Search for the cell housing the specified text and yield its (x, y) center coordinate. 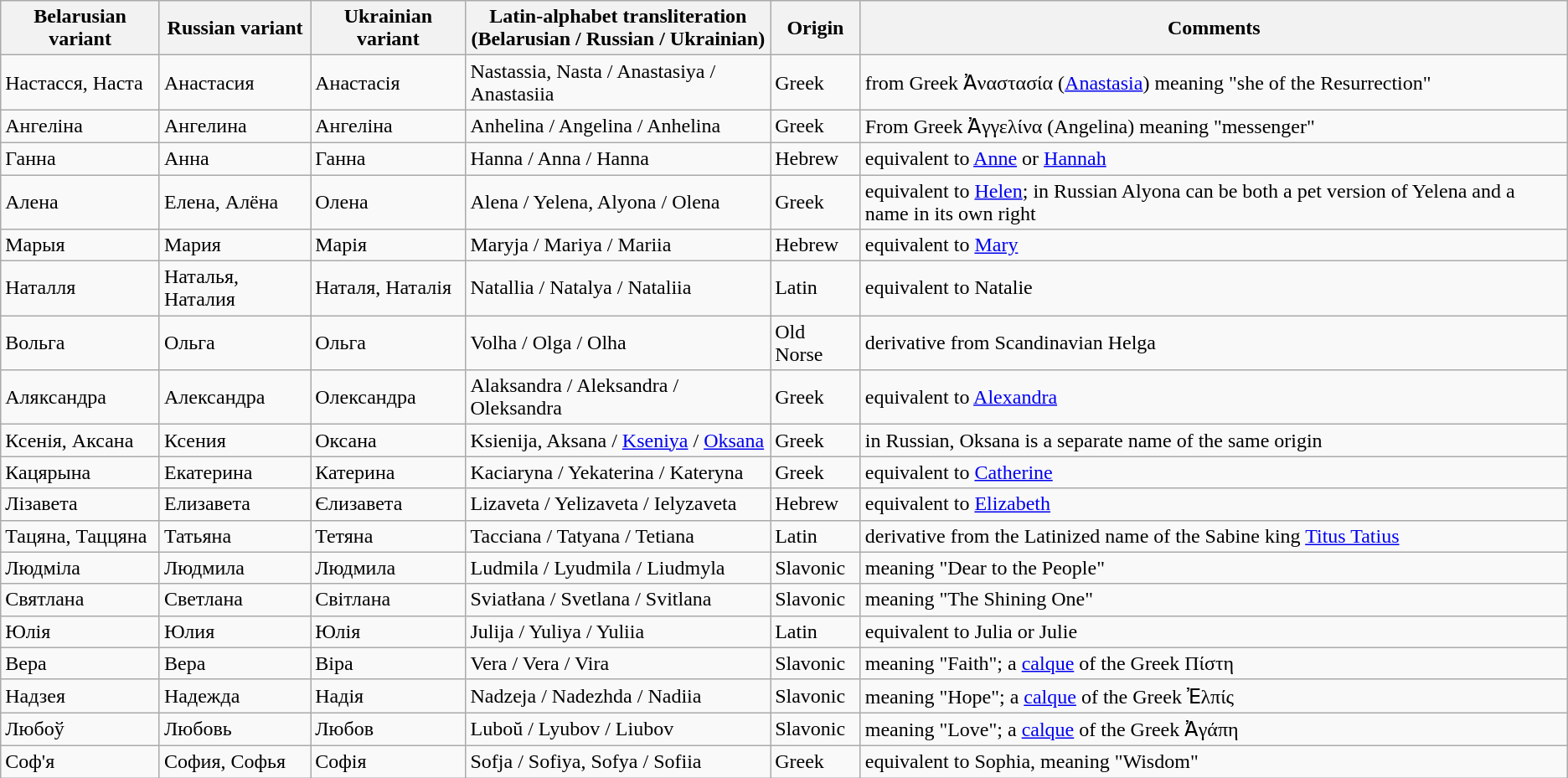
Наталля (80, 288)
Алена (80, 201)
from Greek Ἀναστασία (Anastasia) meaning "she of the Resurrection" (1214, 82)
Hanna / Anna / Hanna (618, 158)
Sviatłana / Svetlana / Svitlana (618, 600)
meaning "Faith"; a calque of the Greek Πίστη (1214, 663)
Светлана (235, 600)
meaning "Dear to the People" (1214, 568)
equivalent to Catherine (1214, 472)
Елизавета (235, 504)
equivalent to Elizabeth (1214, 504)
Катерина (389, 472)
equivalent to Alexandra (1214, 397)
Анастасія (389, 82)
equivalent to Julia or Julie (1214, 631)
equivalent to Anne or Hannah (1214, 158)
Надія (389, 696)
София, Софья (235, 761)
Ксения (235, 441)
Єлизавета (389, 504)
Comments (1214, 28)
Тацяна, Таццяна (80, 536)
derivative from the Latinized name of the Sabine king Titus Tatius (1214, 536)
Світлана (389, 600)
Kaciaryna / Yekaterina / Kateryna (618, 472)
Олександра (389, 397)
Sofja / Sofiya, Sofya / Sofiia (618, 761)
Соф'я (80, 761)
Любовь (235, 729)
Luboŭ / Lyubov / Liubоv (618, 729)
From Greek Ἀγγελίνα (Angelina) meaning "messenger" (1214, 126)
Настасся, Наста (80, 82)
in Russian, Oksana is a separate name of the same origin (1214, 441)
Natallia / Natalya / Nataliia (618, 288)
Марыя (80, 245)
Аляксандра (80, 397)
Origin (816, 28)
Кацярына (80, 472)
Alena / Yelena, Alyona / Olena (618, 201)
derivative from Scandinavian Helga (1214, 343)
Вольга (80, 343)
Тетяна (389, 536)
Old Norse (816, 343)
Екатерина (235, 472)
Ангелина (235, 126)
Марія (389, 245)
Юлия (235, 631)
Святлана (80, 600)
Volha / Olga / Olha (618, 343)
Lizaveta / Yelizaveta / Ielyzaveta (618, 504)
Надежда (235, 696)
Belarusian variant (80, 28)
Лізавета (80, 504)
Nadzeja / Nadezhda / Nadiia (618, 696)
Любоў (80, 729)
Maryja / Mariya / Mariia (618, 245)
Nastassia, Nasta / Anastasiya / Anastasiia (618, 82)
Надзея (80, 696)
Russian variant (235, 28)
Vera / Vera / Vira (618, 663)
Julija / Yuliya / Yuliia (618, 631)
meaning "The Shining One" (1214, 600)
Alaksandra / Aleksandra / Oleksandra (618, 397)
Anhelina / Angelina / Anhelina (618, 126)
Александра (235, 397)
Елена, Алёна (235, 201)
Tacciana / Tatyana / Tetiana (618, 536)
Ксенія, Аксана (80, 441)
Наталья, Наталия (235, 288)
Татьяна (235, 536)
Оксана (389, 441)
equivalent to Helen; in Russian Alyona can be both a pet version of Yelena and a name in its own right (1214, 201)
Любов (389, 729)
Ksienija, Aksana / Kseniya / Oksana (618, 441)
meaning "Love"; a calque of the Greek Ἀγάπη (1214, 729)
Анастасия (235, 82)
Мария (235, 245)
Oленa (389, 201)
equivalent to Sophia, meaning "Wisdom" (1214, 761)
equivalent to Natalie (1214, 288)
Latin-alphabet transliteration (Belarusian / Russian / Ukrainian) (618, 28)
Ukrainian variant (389, 28)
Людміла (80, 568)
equivalent to Mary (1214, 245)
Софія (389, 761)
meaning "Hope"; a calque of the Greek Ἐλπίς (1214, 696)
Анна (235, 158)
Ludmila / Lyudmila / Liudmyla (618, 568)
Наталя, Наталія (389, 288)
Віра (389, 663)
